From the cell containing the given text, extract its center point as (x, y) coordinate. 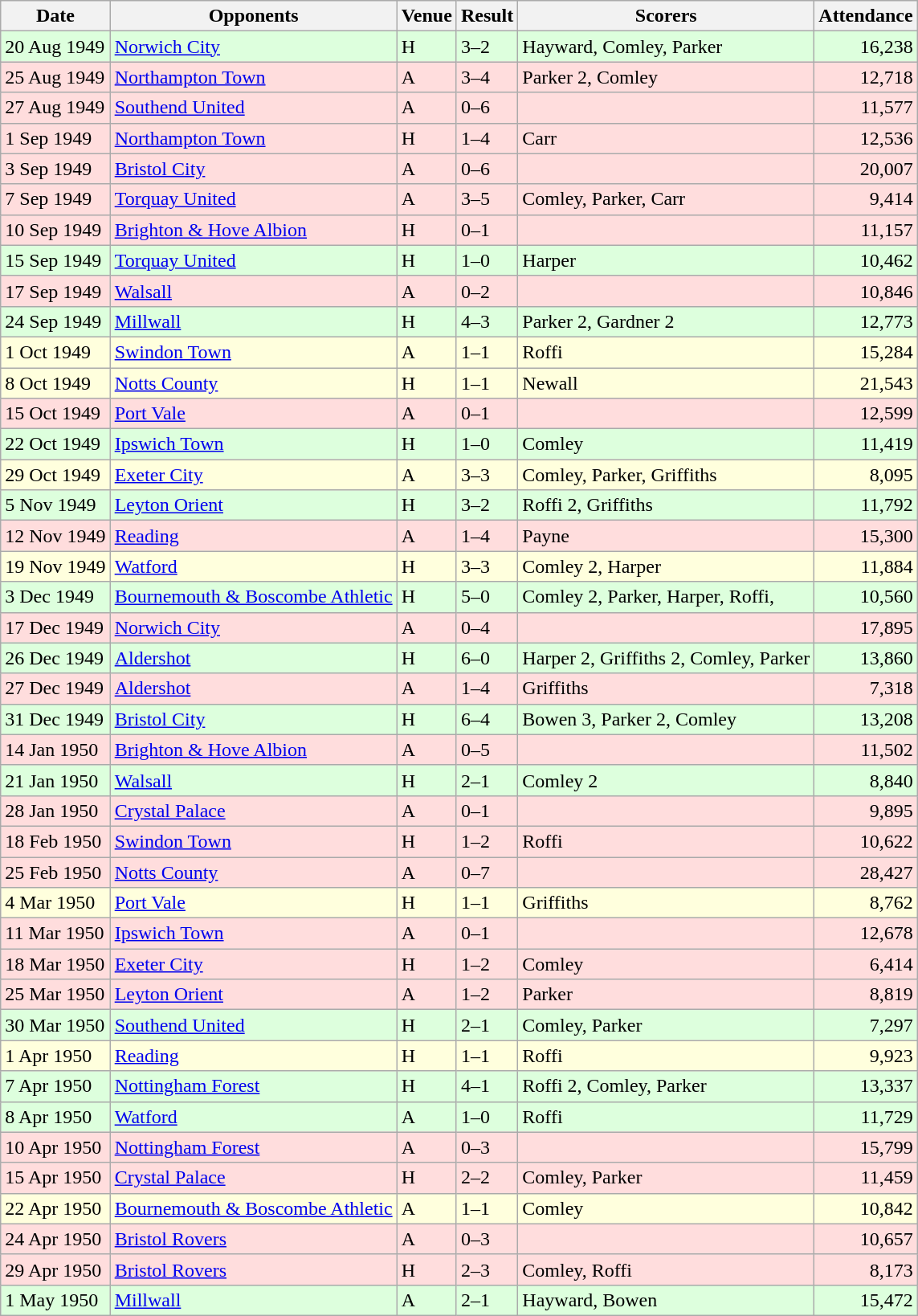
0–5 (487, 750)
12 Nov 1949 (55, 536)
15,472 (866, 1300)
10,846 (866, 291)
4–1 (487, 1086)
18 Feb 1950 (55, 841)
13,860 (866, 658)
12,773 (866, 321)
13,208 (866, 719)
30 Mar 1950 (55, 1025)
13,337 (866, 1086)
12,536 (866, 138)
2–3 (487, 1269)
28,427 (866, 872)
1 May 1950 (55, 1300)
15,284 (866, 352)
0–7 (487, 872)
Result (487, 16)
11,157 (866, 230)
11,419 (866, 444)
6,414 (866, 964)
11,884 (866, 566)
6–0 (487, 658)
14 Jan 1950 (55, 750)
15 Oct 1949 (55, 414)
5 Nov 1949 (55, 505)
Comley 2, Parker, Harper, Roffi, (667, 597)
10,560 (866, 597)
Date (55, 16)
25 Feb 1950 (55, 872)
8,762 (866, 903)
11,459 (866, 1178)
20,007 (866, 169)
9,414 (866, 199)
Newall (667, 383)
2–2 (487, 1178)
1 Sep 1949 (55, 138)
8,819 (866, 995)
0–2 (487, 291)
7,318 (866, 689)
Attendance (866, 16)
10,462 (866, 260)
6–4 (487, 719)
26 Dec 1949 (55, 658)
17,895 (866, 627)
Payne (667, 536)
8 Oct 1949 (55, 383)
24 Sep 1949 (55, 321)
7 Apr 1950 (55, 1086)
22 Oct 1949 (55, 444)
25 Aug 1949 (55, 77)
18 Mar 1950 (55, 964)
11 Mar 1950 (55, 934)
8,840 (866, 780)
7,297 (866, 1025)
25 Mar 1950 (55, 995)
11,502 (866, 750)
12,599 (866, 414)
0–4 (487, 627)
3–5 (487, 199)
21,543 (866, 383)
4 Mar 1950 (55, 903)
10,842 (866, 1208)
Parker 2, Gardner 2 (667, 321)
9,923 (866, 1056)
Roffi 2, Griffiths (667, 505)
Comley 2 (667, 780)
Harper 2, Griffiths 2, Comley, Parker (667, 658)
1 Apr 1950 (55, 1056)
11,729 (866, 1117)
Parker 2, Comley (667, 77)
10 Apr 1950 (55, 1147)
27 Dec 1949 (55, 689)
Comley, Parker, Carr (667, 199)
1 Oct 1949 (55, 352)
19 Nov 1949 (55, 566)
Carr (667, 138)
10,657 (866, 1239)
4–3 (487, 321)
29 Oct 1949 (55, 475)
15 Apr 1950 (55, 1178)
12,678 (866, 934)
Opponents (254, 16)
Hayward, Comley, Parker (667, 47)
11,792 (866, 505)
20 Aug 1949 (55, 47)
27 Aug 1949 (55, 108)
8 Apr 1950 (55, 1117)
15,300 (866, 536)
28 Jan 1950 (55, 811)
16,238 (866, 47)
29 Apr 1950 (55, 1269)
Roffi 2, Comley, Parker (667, 1086)
9,895 (866, 811)
3–4 (487, 77)
3 Dec 1949 (55, 597)
10,622 (866, 841)
Harper (667, 260)
8,095 (866, 475)
Comley, Parker, Griffiths (667, 475)
10 Sep 1949 (55, 230)
5–0 (487, 597)
12,718 (866, 77)
21 Jan 1950 (55, 780)
15,799 (866, 1147)
8,173 (866, 1269)
17 Dec 1949 (55, 627)
Scorers (667, 16)
Comley 2, Harper (667, 566)
7 Sep 1949 (55, 199)
Comley, Roffi (667, 1269)
31 Dec 1949 (55, 719)
15 Sep 1949 (55, 260)
24 Apr 1950 (55, 1239)
22 Apr 1950 (55, 1208)
Venue (426, 16)
3 Sep 1949 (55, 169)
Bowen 3, Parker 2, Comley (667, 719)
Parker (667, 995)
17 Sep 1949 (55, 291)
11,577 (866, 108)
Hayward, Bowen (667, 1300)
